For the text-containing cell, return its midpoint in (x, y) coordinate format. 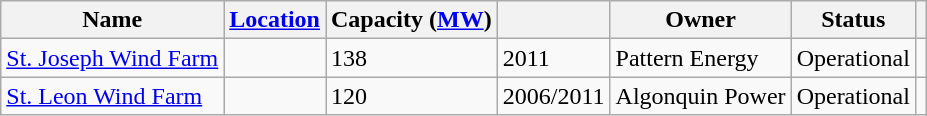
St. Joseph Wind Farm (112, 58)
2006/2011 (554, 96)
Pattern Energy (700, 58)
138 (412, 58)
120 (412, 96)
Location (275, 20)
2011 (554, 58)
Owner (700, 20)
Status (853, 20)
Algonquin Power (700, 96)
St. Leon Wind Farm (112, 96)
Name (112, 20)
Capacity (MW) (412, 20)
